Determine the [X, Y] coordinate at the center of the cell enclosing the given text.  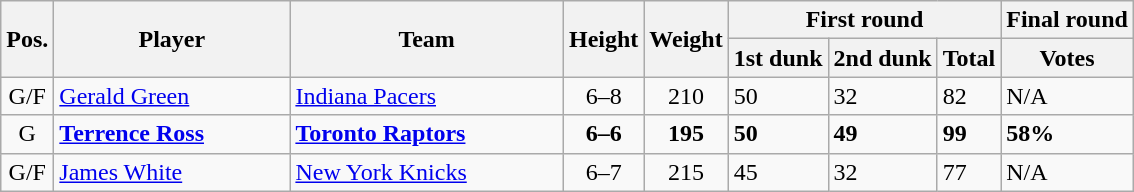
82 [969, 96]
G [28, 134]
215 [686, 172]
210 [686, 96]
Team [427, 39]
Indiana Pacers [427, 96]
99 [969, 134]
1st dunk [778, 58]
Total [969, 58]
Pos. [28, 39]
6–6 [603, 134]
First round [864, 20]
New York Knicks [427, 172]
Terrence Ross [172, 134]
Final round [1068, 20]
195 [686, 134]
Player [172, 39]
Gerald Green [172, 96]
45 [778, 172]
6–7 [603, 172]
77 [969, 172]
Height [603, 39]
2nd dunk [882, 58]
James White [172, 172]
Votes [1068, 58]
49 [882, 134]
Weight [686, 39]
Toronto Raptors [427, 134]
6–8 [603, 96]
58% [1068, 134]
